Pinpoint the cell where the given text exists, returning its (X, Y) midpoint coordinate. 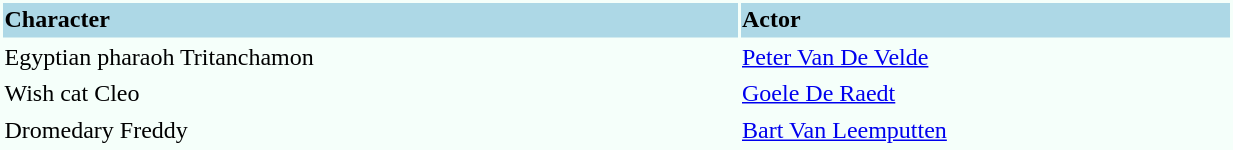
Character (370, 20)
Actor (986, 20)
Dromedary Freddy (370, 130)
Wish cat Cleo (370, 93)
Bart Van Leemputten (986, 130)
Peter Van De Velde (986, 57)
Goele De Raedt (986, 93)
Egyptian pharaoh Tritanchamon (370, 57)
